Return [x, y] of the center of cell containing provided text 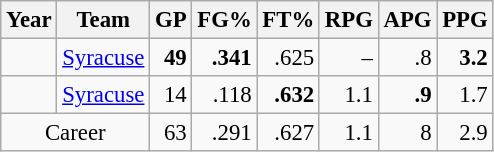
.118 [224, 95]
.632 [288, 95]
3.2 [465, 58]
.291 [224, 133]
49 [171, 58]
.625 [288, 58]
Team [104, 20]
8 [408, 133]
PPG [465, 20]
1.7 [465, 95]
.8 [408, 58]
APG [408, 20]
GP [171, 20]
FG% [224, 20]
– [348, 58]
FT% [288, 20]
.9 [408, 95]
14 [171, 95]
63 [171, 133]
2.9 [465, 133]
.341 [224, 58]
.627 [288, 133]
RPG [348, 20]
Year [29, 20]
Career [76, 133]
